Return [x, y] of the center of cell containing provided text 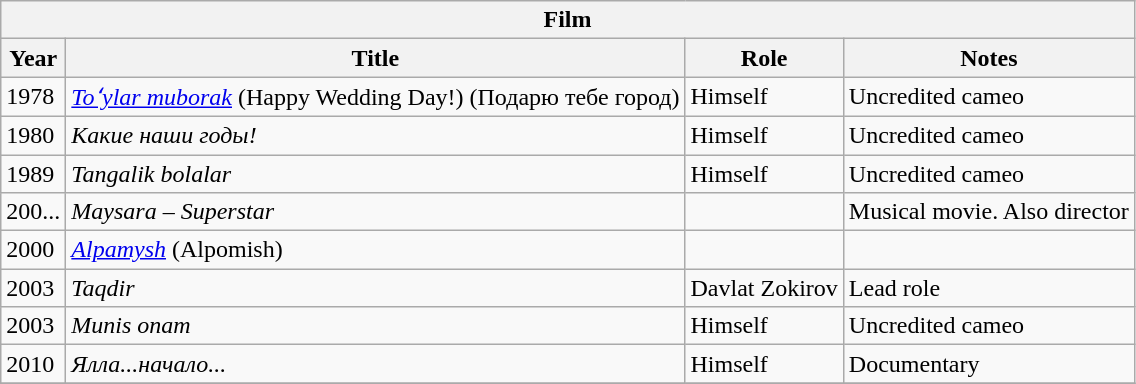
Title [376, 58]
Alpamysh (Alpomish) [376, 250]
Tangalik bolalar [376, 173]
Toʻylar muborak (Happy Wedding Day!) (Подарю тебе город) [376, 97]
Какие наши годы! [376, 135]
Taqdir [376, 288]
Year [34, 58]
Ялла...начало... [376, 364]
Film [568, 20]
2000 [34, 250]
Davlat Zokirov [764, 288]
1978 [34, 97]
Musical movie. Also director [988, 212]
Role [764, 58]
200... [34, 212]
Notes [988, 58]
Maysara – Superstar [376, 212]
Documentary [988, 364]
2010 [34, 364]
1980 [34, 135]
1989 [34, 173]
Lead role [988, 288]
Munis onam [376, 326]
